Return the (x, y) coordinate for the center point of the cell that contains the specified text.  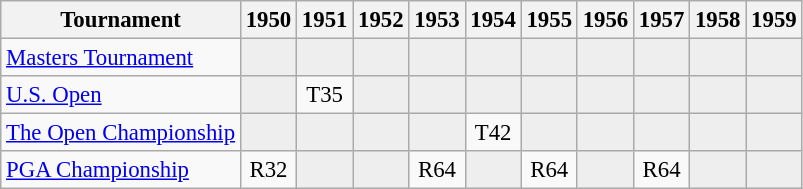
1952 (381, 20)
1959 (774, 20)
1957 (661, 20)
U.S. Open (121, 95)
1954 (493, 20)
1956 (605, 20)
T42 (493, 133)
1955 (549, 20)
Masters Tournament (121, 58)
T35 (325, 95)
1958 (718, 20)
PGA Championship (121, 170)
1950 (268, 20)
The Open Championship (121, 133)
1953 (437, 20)
R32 (268, 170)
1951 (325, 20)
Tournament (121, 20)
